Output the (x, y) coordinate of the center of the cell containing the given text.  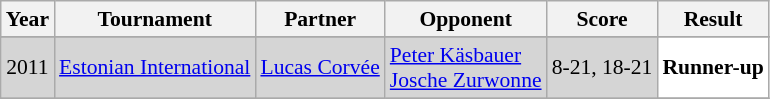
Tournament (154, 19)
Lucas Corvée (320, 68)
Runner-up (712, 68)
Score (602, 19)
8-21, 18-21 (602, 68)
Peter Käsbauer Josche Zurwonne (466, 68)
Year (28, 19)
Estonian International (154, 68)
Opponent (466, 19)
2011 (28, 68)
Partner (320, 19)
Result (712, 19)
